Pinpoint the cell where the given text exists, returning its (X, Y) midpoint coordinate. 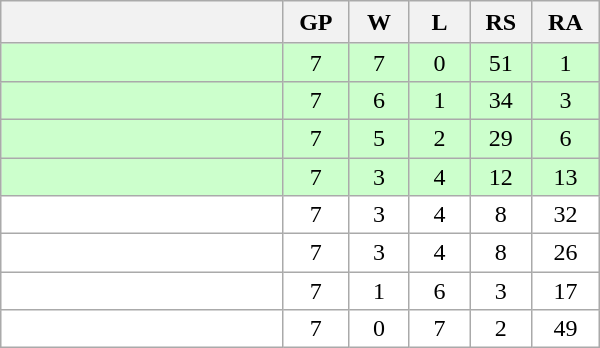
34 (501, 100)
GP (316, 22)
RS (501, 22)
51 (501, 62)
RA (566, 22)
17 (566, 291)
13 (566, 177)
W (380, 22)
29 (501, 138)
32 (566, 215)
26 (566, 253)
49 (566, 329)
L (440, 22)
12 (501, 177)
5 (380, 138)
